Detect which cell encompasses the target text, then output its (x, y) center coordinate. 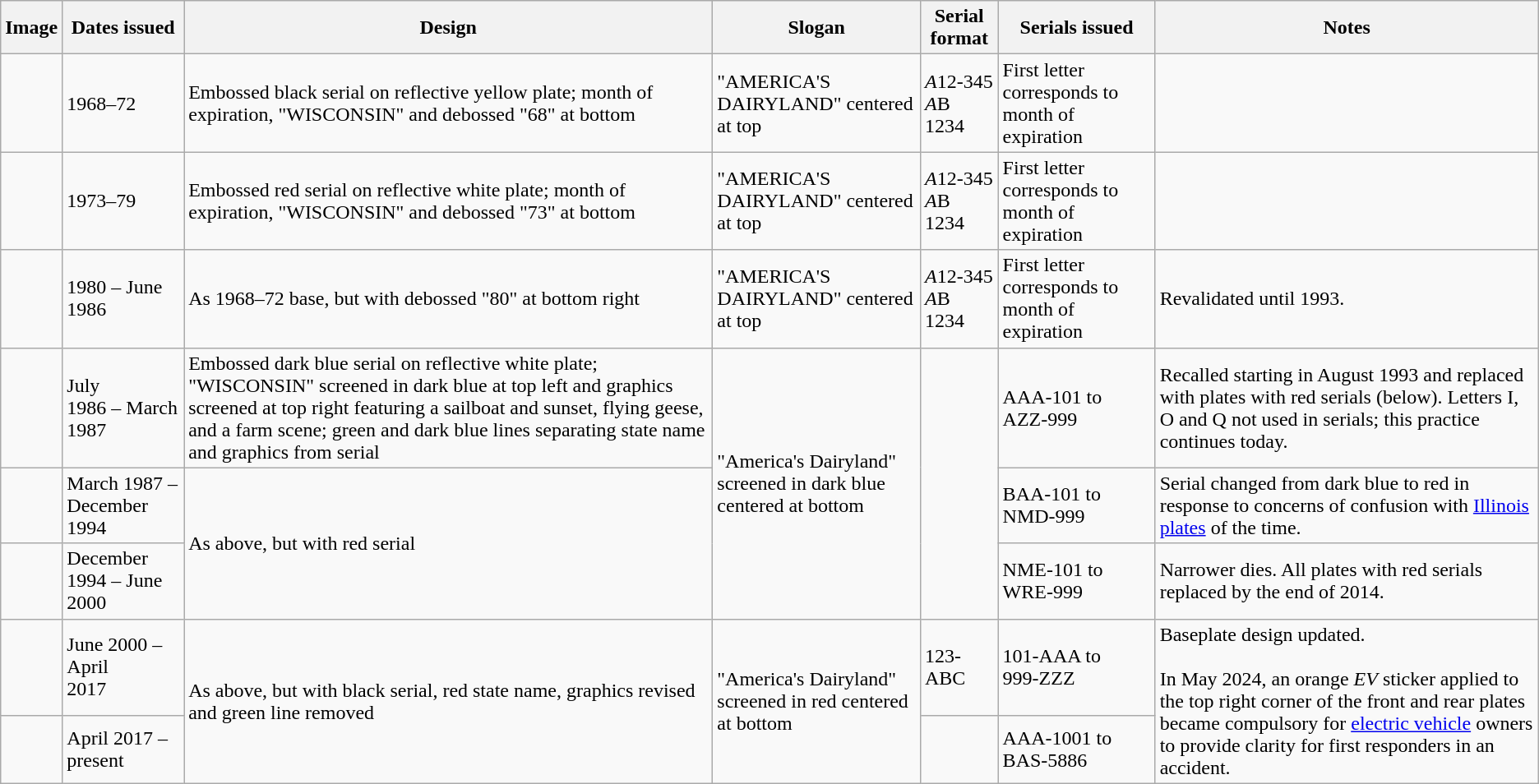
Embossed red serial on reflective white plate; month of expiration, "WISCONSIN" and debossed "73" at bottom (449, 201)
Embossed black serial on reflective yellow plate; month of expiration, "WISCONSIN" and debossed "68" at bottom (449, 104)
Dates issued (123, 28)
March 1987 – December 1994 (123, 505)
123-ABC (959, 667)
Serials issued (1077, 28)
As 1968–72 base, but with debossed "80" at bottom right (449, 299)
Notes (1347, 28)
Revalidated until 1993. (1347, 299)
"America's Dairyland" screened in red centered at bottom (817, 701)
June 2000 – April2017 (123, 667)
April 2017 – present (123, 749)
1968–72 (123, 104)
NME-101 to WRE-999 (1077, 581)
Narrower dies. All plates with red serials replaced by the end of 2014. (1347, 581)
1980 – June1986 (123, 299)
AAA-1001 to BAS-5886 (1077, 749)
Design (449, 28)
As above, but with black serial, red state name, graphics revised and green line removed (449, 701)
BAA-101 to NMD-999 (1077, 505)
December 1994 – June2000 (123, 581)
Serial changed from dark blue to red in response to concerns of confusion with Illinois plates of the time. (1347, 505)
Serial format (959, 28)
Image (31, 28)
1973–79 (123, 201)
AAA-101 toAZZ-999 (1077, 408)
"America's Dairyland" screened in dark blue centered at bottom (817, 483)
101-AAA to999-ZZZ (1077, 667)
July1986 – March 1987 (123, 408)
As above, but with red serial (449, 543)
Slogan (817, 28)
